Search for the cell housing the specified text and yield its [X, Y] center coordinate. 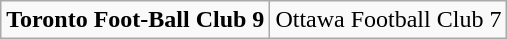
Ottawa Football Club 7 [388, 20]
Toronto Foot-Ball Club 9 [136, 20]
